For the text-containing cell, return its midpoint in [x, y] coordinate format. 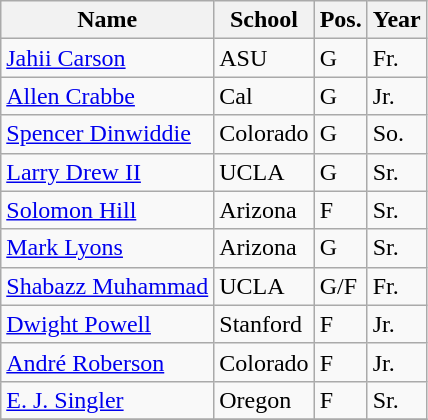
Oregon [264, 400]
Solomon Hill [108, 210]
E. J. Singler [108, 400]
Cal [264, 96]
Pos. [340, 20]
Name [108, 20]
Allen Crabbe [108, 96]
Shabazz Muhammad [108, 286]
Larry Drew II [108, 172]
ASU [264, 58]
Mark Lyons [108, 248]
Year [396, 20]
So. [396, 134]
Spencer Dinwiddie [108, 134]
School [264, 20]
André Roberson [108, 362]
G/F [340, 286]
Dwight Powell [108, 324]
Stanford [264, 324]
Jahii Carson [108, 58]
